Search for the cell housing the specified text and yield its [x, y] center coordinate. 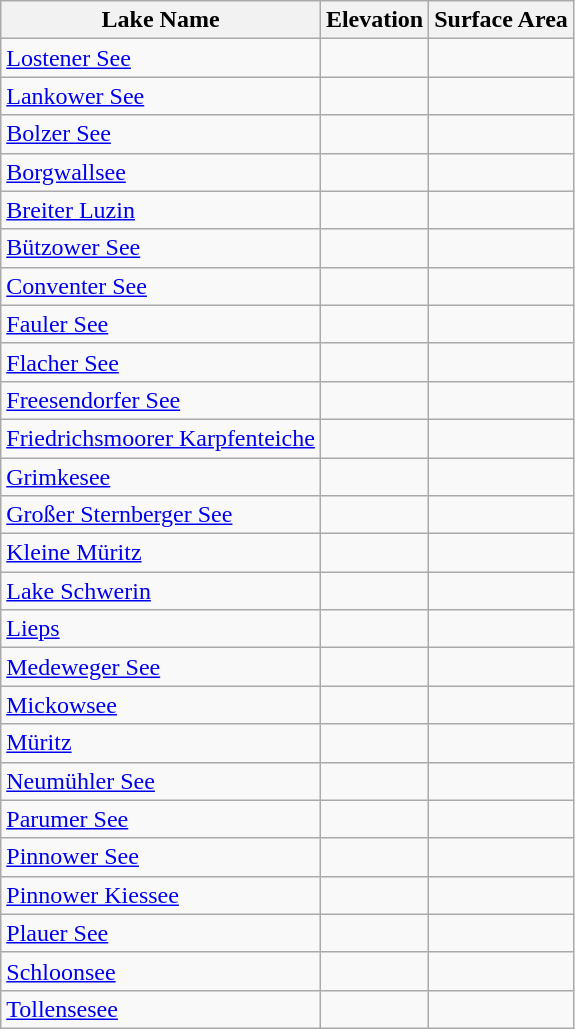
Medeweger See [161, 667]
Flacher See [161, 362]
Großer Sternberger See [161, 515]
Lostener See [161, 58]
Lieps [161, 629]
Bolzer See [161, 134]
Surface Area [502, 20]
Kleine Müritz [161, 553]
Lake Schwerin [161, 591]
Borgwallsee [161, 172]
Neumühler See [161, 781]
Pinnower Kiessee [161, 895]
Lankower See [161, 96]
Friedrichsmoorer Karpfenteiche [161, 438]
Conventer See [161, 286]
Pinnower See [161, 857]
Grimkesee [161, 477]
Freesendorfer See [161, 400]
Tollensesee [161, 1009]
Bützower See [161, 248]
Mickowsee [161, 705]
Fauler See [161, 324]
Plauer See [161, 933]
Müritz [161, 743]
Elevation [374, 20]
Lake Name [161, 20]
Parumer See [161, 819]
Breiter Luzin [161, 210]
Schloonsee [161, 971]
